From the cell containing the given text, extract its center point as [x, y] coordinate. 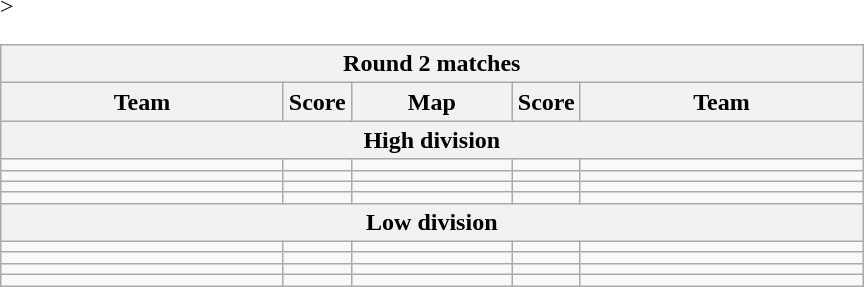
Round 2 matches [432, 64]
Map [432, 102]
Low division [432, 222]
High division [432, 140]
